Extract the (x, y) coordinate from the center of the cell holding the provided text.  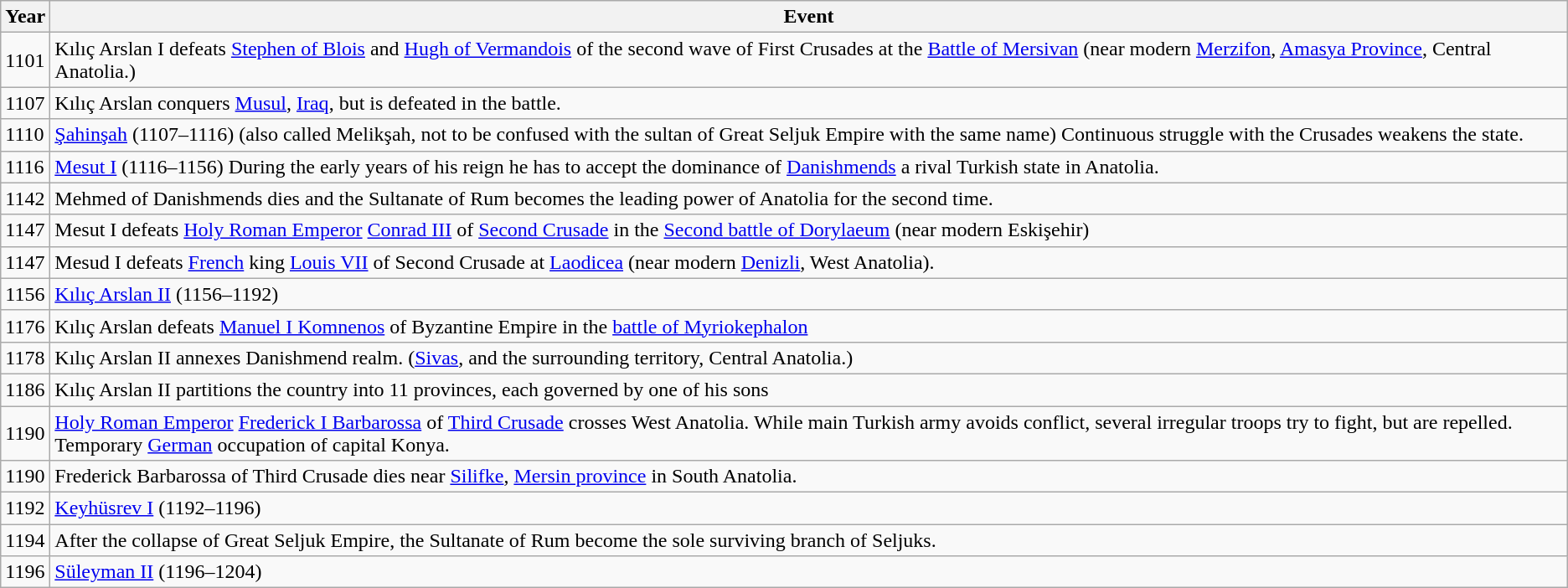
1176 (25, 326)
Frederick Barbarossa of Third Crusade dies near Silifke, Mersin province in South Anatolia. (809, 477)
1110 (25, 135)
Süleyman II (1196–1204) (809, 572)
Kılıç Arslan II (1156–1192) (809, 294)
Mesut I defeats Holy Roman Emperor Conrad III of Second Crusade in the Second battle of Dorylaeum (near modern Eskişehir) (809, 230)
1156 (25, 294)
1107 (25, 103)
Kılıç Arslan conquers Musul, Iraq, but is defeated in the battle. (809, 103)
Kılıç Arslan II annexes Danishmend realm. (Sivas, and the surrounding territory, Central Anatolia.) (809, 358)
Mesud I defeats French king Louis VII of Second Crusade at Laodicea (near modern Denizli, West Anatolia). (809, 262)
Mehmed of Danishmends dies and the Sultanate of Rum becomes the leading power of Anatolia for the second time. (809, 199)
1142 (25, 199)
Kılıç Arslan defeats Manuel I Komnenos of Byzantine Empire in the battle of Myriokephalon (809, 326)
After the collapse of Great Seljuk Empire, the Sultanate of Rum become the sole surviving branch of Seljuks. (809, 540)
Event (809, 17)
Kılıç Arslan II partitions the country into 11 provinces, each governed by one of his sons (809, 389)
1196 (25, 572)
1192 (25, 508)
1101 (25, 60)
Year (25, 17)
Mesut I (1116–1156) During the early years of his reign he has to accept the dominance of Danishmends a rival Turkish state in Anatolia. (809, 167)
Keyhüsrev I (1192–1196) (809, 508)
1186 (25, 389)
1178 (25, 358)
1194 (25, 540)
1116 (25, 167)
